Detect which cell encompasses the target text, then output its (X, Y) center coordinate. 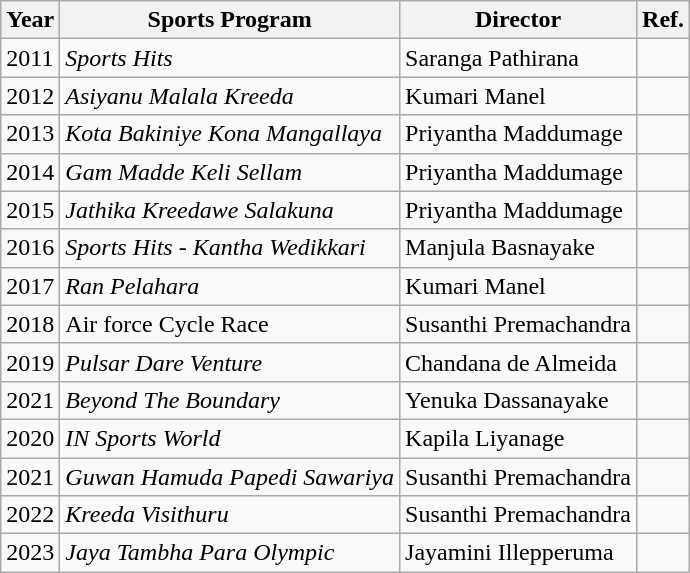
2015 (30, 210)
Kapila Liyanage (518, 438)
Jaya Tambha Para Olympic (230, 553)
Kota Bakiniye Kona Mangallaya (230, 134)
Saranga Pathirana (518, 58)
Jayamini Illepperuma (518, 553)
Sports Hits - Kantha Wedikkari (230, 248)
2012 (30, 96)
Director (518, 20)
2017 (30, 286)
Guwan Hamuda Papedi Sawariya (230, 477)
Year (30, 20)
Asiyanu Malala Kreeda (230, 96)
IN Sports World (230, 438)
Gam Madde Keli Sellam (230, 172)
Ref. (664, 20)
Yenuka Dassanayake (518, 400)
Chandana de Almeida (518, 362)
2023 (30, 553)
2016 (30, 248)
2020 (30, 438)
Kreeda Visithuru (230, 515)
Jathika Kreedawe Salakuna (230, 210)
2022 (30, 515)
Pulsar Dare Venture (230, 362)
2014 (30, 172)
2018 (30, 324)
2013 (30, 134)
Manjula Basnayake (518, 248)
Beyond The Boundary (230, 400)
Ran Pelahara (230, 286)
Air force Cycle Race (230, 324)
Sports Hits (230, 58)
Sports Program (230, 20)
2019 (30, 362)
2011 (30, 58)
